For the text-containing cell, return its midpoint in [X, Y] coordinate format. 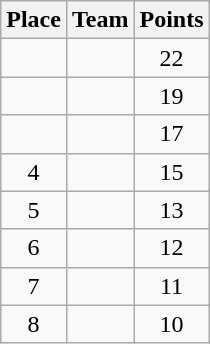
8 [34, 324]
Place [34, 20]
Points [172, 20]
5 [34, 210]
19 [172, 96]
10 [172, 324]
Team [100, 20]
7 [34, 286]
4 [34, 172]
13 [172, 210]
17 [172, 134]
11 [172, 286]
12 [172, 248]
15 [172, 172]
22 [172, 58]
6 [34, 248]
